Scan for the cell matching the given text and deliver its (x, y) coordinate at center. 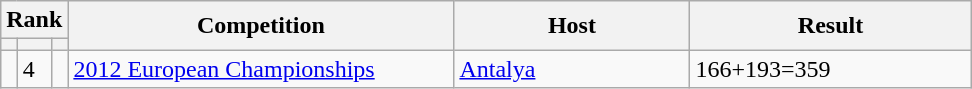
2012 European Championships (261, 69)
Competition (261, 26)
4 (34, 69)
Antalya (572, 69)
166+193=359 (830, 69)
Host (572, 26)
Result (830, 26)
Rank (34, 20)
